Provide the [x, y] coordinate of the cell's center where the given text is located.  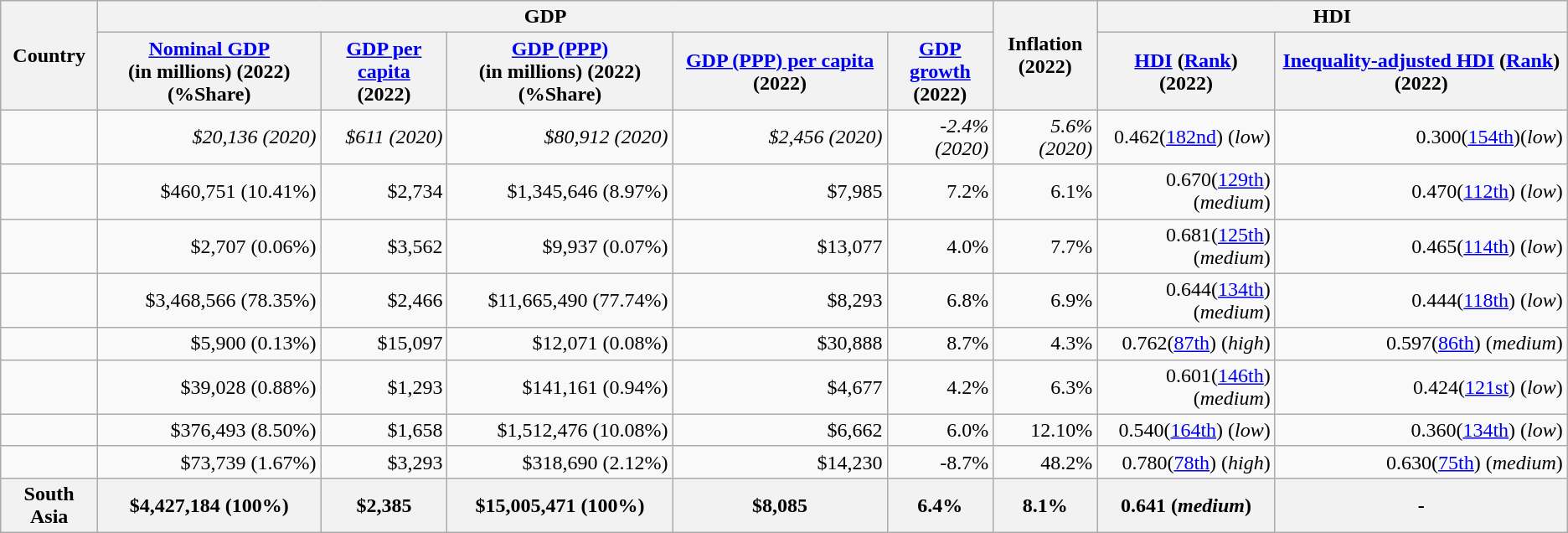
4.2% [940, 387]
$4,677 [780, 387]
0.762(87th) (high) [1186, 344]
$73,739 (1.67%) [209, 462]
$80,912 (2020) [560, 137]
$30,888 [780, 344]
GDP growth(2022) [940, 71]
$1,512,476 (10.08%) [560, 430]
$15,097 [384, 344]
$6,662 [780, 430]
5.6% (2020) [1045, 137]
0.300(154th)(low) [1421, 137]
7.7% [1045, 246]
$39,028 (0.88%) [209, 387]
4.3% [1045, 344]
Nominal GDP (in millions) (2022) (%Share) [209, 71]
12.10% [1045, 430]
$13,077 [780, 246]
Inflation(2022) [1045, 55]
$1,658 [384, 430]
0.462(182nd) (low) [1186, 137]
0.470(112th) (low) [1421, 191]
6.9% [1045, 300]
0.360(134th) (low) [1421, 430]
$611 (2020) [384, 137]
$11,665,490 (77.74%) [560, 300]
$2,466 [384, 300]
6.8% [940, 300]
$3,468,566 (78.35%) [209, 300]
$318,690 (2.12%) [560, 462]
4.0% [940, 246]
48.2% [1045, 462]
-2.4% (2020) [940, 137]
0.630(75th) (medium) [1421, 462]
- [1421, 505]
$8,085 [780, 505]
GDP (PPP) (in millions) (2022) (%Share) [560, 71]
GDP (PPP) per capita (2022) [780, 71]
$12,071 (0.08%) [560, 344]
$5,900 (0.13%) [209, 344]
0.444(118th) (low) [1421, 300]
$1,293 [384, 387]
0.597(86th) (medium) [1421, 344]
South Asia [49, 505]
0.540(164th) (low) [1186, 430]
0.681(125th) (medium) [1186, 246]
$1,345,646 (8.97%) [560, 191]
0.670(129th) (medium) [1186, 191]
0.601(146th) (medium) [1186, 387]
$2,456 (2020) [780, 137]
0.465(114th) (low) [1421, 246]
0.780(78th) (high) [1186, 462]
Inequality-adjusted HDI (Rank) (2022) [1421, 71]
8.7% [940, 344]
$2,734 [384, 191]
$141,161 (0.94%) [560, 387]
6.3% [1045, 387]
$14,230 [780, 462]
8.1% [1045, 505]
$15,005,471 (100%) [560, 505]
6.1% [1045, 191]
6.4% [940, 505]
0.644(134th) (medium) [1186, 300]
HDI (Rank)(2022) [1186, 71]
$7,985 [780, 191]
$3,562 [384, 246]
6.0% [940, 430]
$2,385 [384, 505]
$4,427,184 (100%) [209, 505]
0.424(121st) (low) [1421, 387]
$20,136 (2020) [209, 137]
7.2% [940, 191]
0.641 (medium) [1186, 505]
$460,751 (10.41%) [209, 191]
$376,493 (8.50%) [209, 430]
Country [49, 55]
-8.7% [940, 462]
$9,937 (0.07%) [560, 246]
$2,707 (0.06%) [209, 246]
$8,293 [780, 300]
HDI [1333, 17]
$3,293 [384, 462]
GDP [546, 17]
GDP per capita(2022) [384, 71]
